Capture the cell that displays the provided text and extract its [x, y] central coordinate. 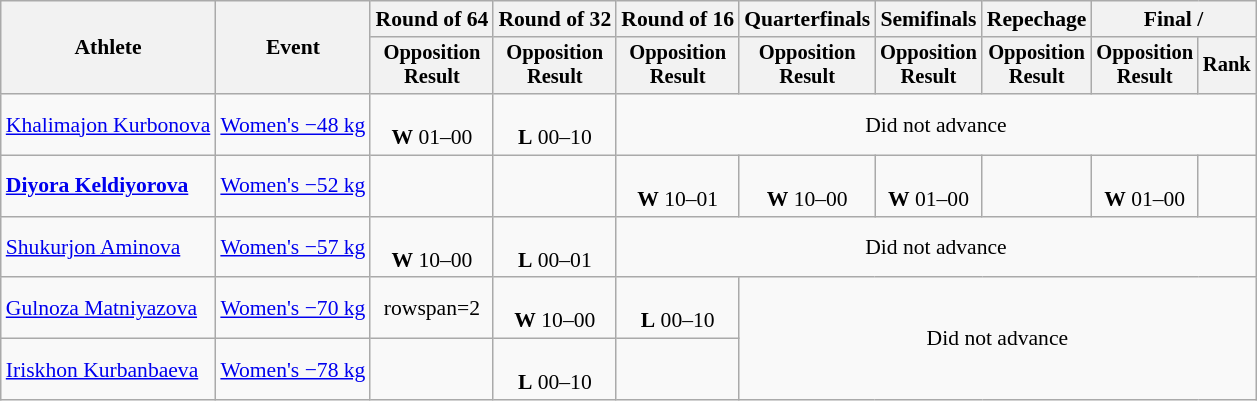
Round of 32 [554, 19]
Khalimajon Kurbonova [108, 124]
L 00–01 [554, 248]
Event [292, 48]
Semifinals [928, 19]
Women's −57 kg [292, 248]
Diyora Keldiyorova [108, 186]
Repechage [1037, 19]
Women's −48 kg [292, 124]
Women's −70 kg [292, 308]
Round of 64 [432, 19]
Athlete [108, 48]
Final / [1173, 19]
rowspan=2 [432, 308]
Shukurjon Aminova [108, 248]
W 10–01 [678, 186]
Iriskhon Kurbanbaeva [108, 370]
Rank [1227, 66]
Quarterfinals [807, 19]
Women's −52 kg [292, 186]
Round of 16 [678, 19]
Women's −78 kg [292, 370]
Gulnoza Matniyazova [108, 308]
